Pinpoint the cell where the given text exists, returning its [x, y] midpoint coordinate. 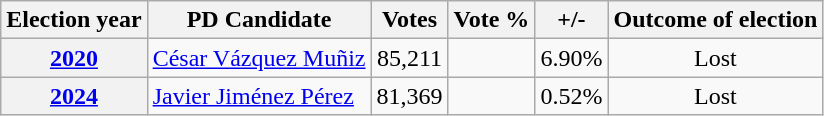
6.90% [572, 58]
+/- [572, 20]
85,211 [410, 58]
César Vázquez Muñiz [259, 58]
0.52% [572, 96]
Outcome of election [716, 20]
Vote % [492, 20]
Javier Jiménez Pérez [259, 96]
Election year [74, 20]
2024 [74, 96]
PD Candidate [259, 20]
Votes [410, 20]
2020 [74, 58]
81,369 [410, 96]
